Determine the [X, Y] coordinate at the center of the cell enclosing the given text.  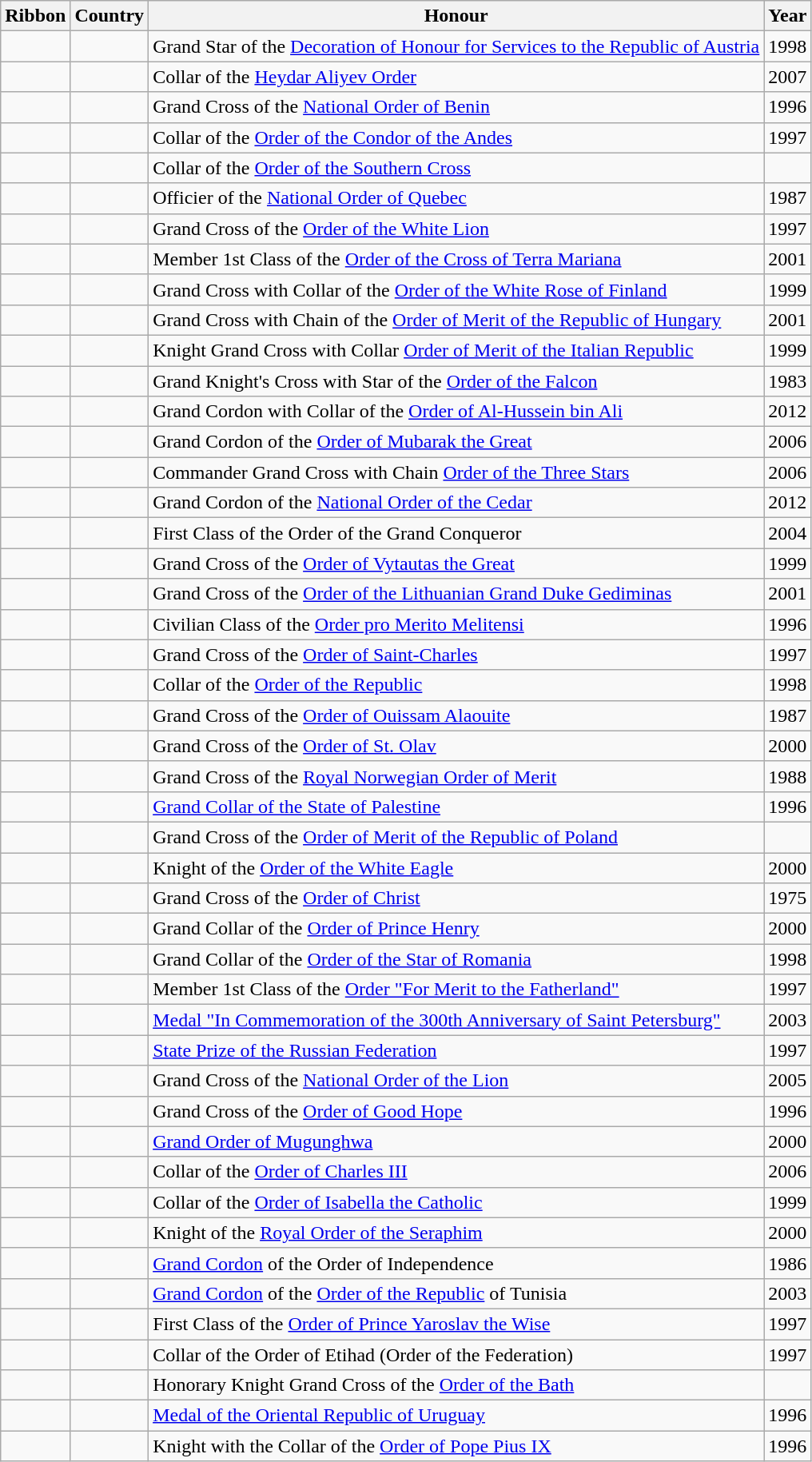
Grand Collar of the State of Palestine [456, 807]
Ribbon [35, 16]
Grand Cross of the National Order of Benin [456, 107]
Grand Knight's Cross with Star of the Order of the Falcon [456, 381]
Grand Collar of the Order of the Star of Romania [456, 959]
Grand Cordon with Collar of the Order of Al-Hussein bin Ali [456, 412]
Officier of the National Order of Quebec [456, 198]
Knight of the Order of the White Eagle [456, 867]
Grand Cross of the National Order of the Lion [456, 1081]
First Class of the Order of the Grand Conqueror [456, 533]
Grand Cross of the Order of Christ [456, 898]
Country [109, 16]
Member 1st Class of the Order "For Merit to the Fatherland" [456, 990]
Collar of the Order of Isabella the Catholic [456, 1202]
Grand Cross of the Order of St. Olav [456, 746]
Grand Cross of the Order of Merit of the Republic of Poland [456, 837]
1975 [788, 898]
1988 [788, 776]
Grand Cross with Collar of the Order of the White Rose of Finland [456, 289]
1983 [788, 381]
Grand Cross of the Royal Norwegian Order of Merit [456, 776]
Grand Cross of the Order of Vytautas the Great [456, 564]
2005 [788, 1081]
Grand Collar of the Order of Prince Henry [456, 929]
Knight with the Collar of the Order of Pope Pius IX [456, 1446]
Medal of the Oriental Republic of Uruguay [456, 1416]
Collar of the Order of Charles III [456, 1172]
Knight of the Royal Order of the Seraphim [456, 1233]
Grand Cross of the Order of Saint-Charles [456, 655]
Grand Cross of the Order of Good Hope [456, 1111]
Collar of the Order of the Republic [456, 685]
Honour [456, 16]
Collar of the Heydar Aliyev Order [456, 77]
1986 [788, 1263]
First Class of the Order of Prince Yaroslav the Wise [456, 1324]
Grand Star of the Decoration of Honour for Services to the Republic of Austria [456, 46]
Civilian Class of the Order pro Merito Melitensi [456, 624]
State Prize of the Russian Federation [456, 1050]
Grand Cross of the Order of the Lithuanian Grand Duke Gediminas [456, 594]
Commander Grand Cross with Chain Order of the Three Stars [456, 472]
Grand Cordon of the Order of Mubarak the Great [456, 442]
Grand Cordon of the Order of Independence [456, 1263]
Collar of the Order of the Southern Cross [456, 168]
Medal "In Commemoration of the 300th Anniversary of Saint Petersburg" [456, 1020]
Grand Order of Mugunghwa [456, 1141]
Grand Cordon of the National Order of the Cedar [456, 503]
2007 [788, 77]
Grand Cordon of the Order of the Republic of Tunisia [456, 1293]
Grand Cross of the Order of the White Lion [456, 229]
Year [788, 16]
2004 [788, 533]
Grand Cross of the Order of Ouissam Alaouite [456, 715]
Member 1st Class of the Order of the Cross of Terra Mariana [456, 259]
Grand Cross with Chain of the Order of Merit of the Republic of Hungary [456, 320]
Honorary Knight Grand Cross of the Order of the Bath [456, 1385]
Collar of the Order of the Condor of the Andes [456, 137]
Collar of the Order of Etihad (Order of the Federation) [456, 1355]
Knight Grand Cross with Collar Order of Merit of the Italian Republic [456, 350]
